Output the (x, y) coordinate of the center of the cell containing the given text.  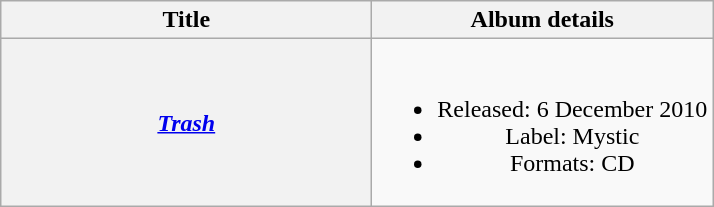
Album details (542, 20)
Released: 6 December 2010Label: MysticFormats: CD (542, 122)
Title (186, 20)
Trash (186, 122)
